Return [x, y] of the center of cell containing provided text 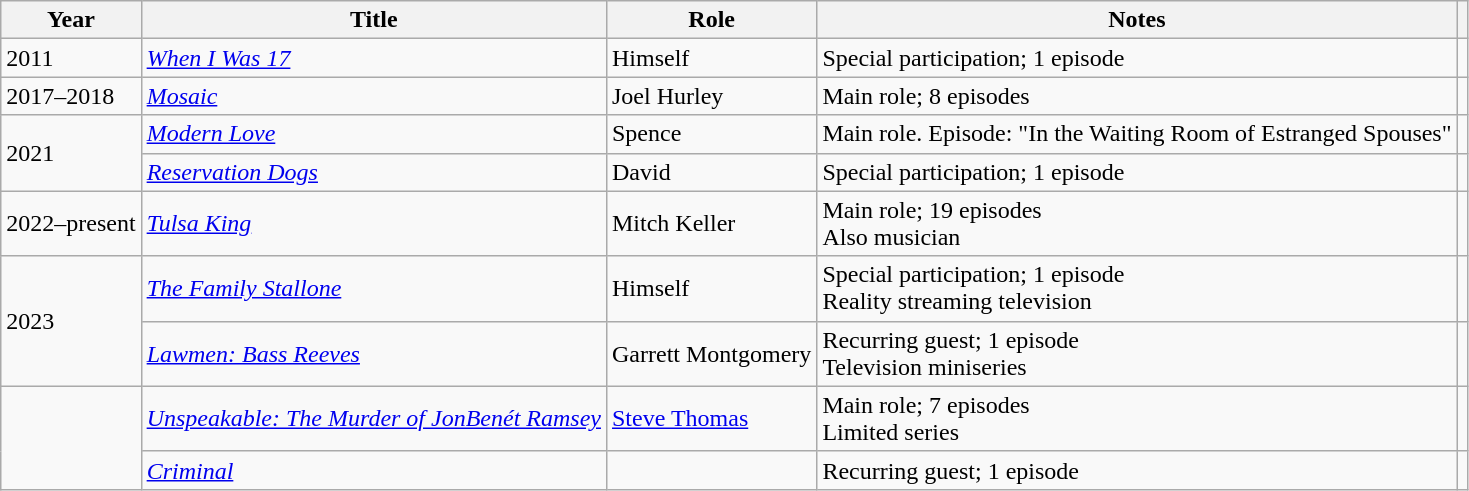
Recurring guest; 1 episodeTelevision miniseries [1137, 354]
2017–2018 [71, 96]
Role [711, 20]
Notes [1137, 20]
Title [374, 20]
Steve Thomas [711, 418]
Lawmen: Bass Reeves [374, 354]
When I Was 17 [374, 58]
Main role. Episode: "In the Waiting Room of Estranged Spouses" [1137, 134]
Spence [711, 134]
Main role; 19 episodesAlso musician [1137, 224]
2011 [71, 58]
David [711, 172]
2023 [71, 321]
The Family Stallone [374, 288]
Garrett Montgomery [711, 354]
Main role; 7 episodesLimited series [1137, 418]
Criminal [374, 470]
Special participation; 1 episodeReality streaming television [1137, 288]
Mosaic [374, 96]
Recurring guest; 1 episode [1137, 470]
2021 [71, 153]
Joel Hurley [711, 96]
2022–present [71, 224]
Tulsa King [374, 224]
Main role; 8 episodes [1137, 96]
Year [71, 20]
Unspeakable: The Murder of JonBenét Ramsey [374, 418]
Modern Love [374, 134]
Mitch Keller [711, 224]
Reservation Dogs [374, 172]
